Capture the cell that displays the provided text and extract its [X, Y] central coordinate. 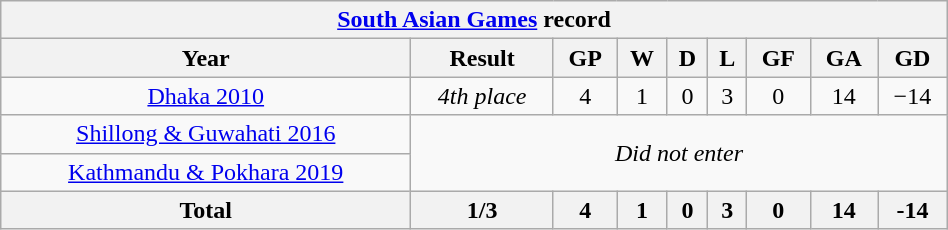
1/3 [482, 210]
Dhaka 2010 [206, 96]
GA [844, 58]
South Asian Games record [474, 20]
W [642, 58]
GD [913, 58]
Result [482, 58]
L [728, 58]
GP [585, 58]
-14 [913, 210]
D [688, 58]
4th place [482, 96]
Did not enter [680, 153]
−14 [913, 96]
Shillong & Guwahati 2016 [206, 134]
GF [779, 58]
Kathmandu & Pokhara 2019 [206, 172]
Year [206, 58]
Total [206, 210]
